Output the [X, Y] coordinate of the center of the cell containing the given text.  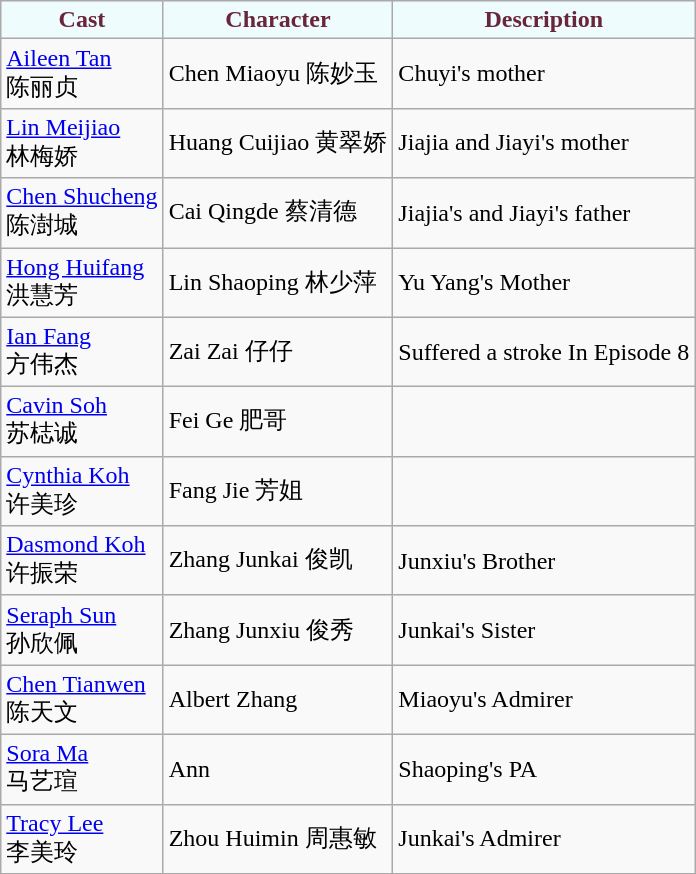
Lin Shaoping 林少萍 [278, 283]
Description [544, 20]
Ian Fang 方伟杰 [82, 352]
Sora Ma 马艺瑄 [82, 769]
Fei Ge 肥哥 [278, 422]
Zai Zai 仔仔 [278, 352]
Hong Huifang 洪慧芳 [82, 283]
Suffered a stroke In Episode 8 [544, 352]
Miaoyu's Admirer [544, 700]
Zhang Junkai 俊凯 [278, 561]
Shaoping's PA [544, 769]
Zhou Huimin 周惠敏 [278, 839]
Jiajia's and Jiayi's father [544, 213]
Cai Qingde 蔡清德 [278, 213]
Yu Yang's Mother [544, 283]
Albert Zhang [278, 700]
Chen Shucheng 陈澍城 [82, 213]
Junkai's Sister [544, 630]
Fang Jie 芳姐 [278, 491]
Junkai's Admirer [544, 839]
Ann [278, 769]
Huang Cuijiao 黄翠娇 [278, 143]
Chen Tianwen 陈天文 [82, 700]
Cast [82, 20]
Cynthia Koh 许美珍 [82, 491]
Cavin Soh 苏梽诚 [82, 422]
Chen Miaoyu 陈妙玉 [278, 74]
Jiajia and Jiayi's mother [544, 143]
Lin Meijiao 林梅娇 [82, 143]
Tracy Lee 李美玲 [82, 839]
Character [278, 20]
Junxiu's Brother [544, 561]
Chuyi's mother [544, 74]
Zhang Junxiu 俊秀 [278, 630]
Dasmond Koh 许振荣 [82, 561]
Seraph Sun 孙欣佩 [82, 630]
Aileen Tan 陈丽贞 [82, 74]
